Detect which cell encompasses the target text, then output its [X, Y] center coordinate. 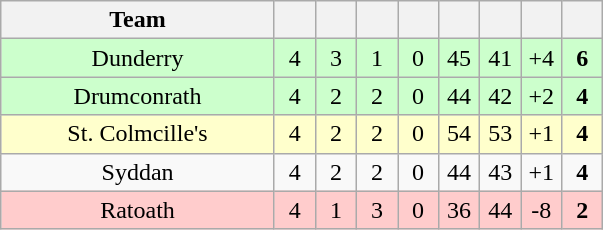
Syddan [138, 172]
45 [460, 58]
36 [460, 210]
-8 [542, 210]
+2 [542, 96]
Drumconrath [138, 96]
St. Colmcille's [138, 134]
Team [138, 20]
42 [500, 96]
+4 [542, 58]
43 [500, 172]
Dunderry [138, 58]
6 [582, 58]
41 [500, 58]
Ratoath [138, 210]
53 [500, 134]
54 [460, 134]
